Return the (X, Y) coordinate for the center point of the cell that contains the specified text.  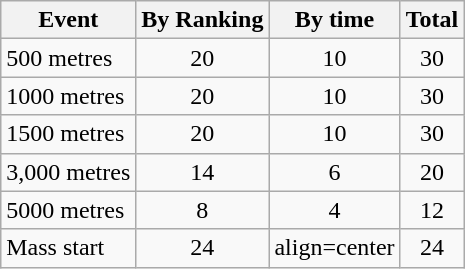
500 metres (68, 58)
12 (432, 210)
4 (334, 210)
3,000 metres (68, 172)
6 (334, 172)
By time (334, 20)
1500 metres (68, 134)
Event (68, 20)
align=center (334, 248)
Total (432, 20)
14 (202, 172)
1000 metres (68, 96)
Mass start (68, 248)
By Ranking (202, 20)
5000 metres (68, 210)
8 (202, 210)
